Return (x, y) of the center of cell containing provided text 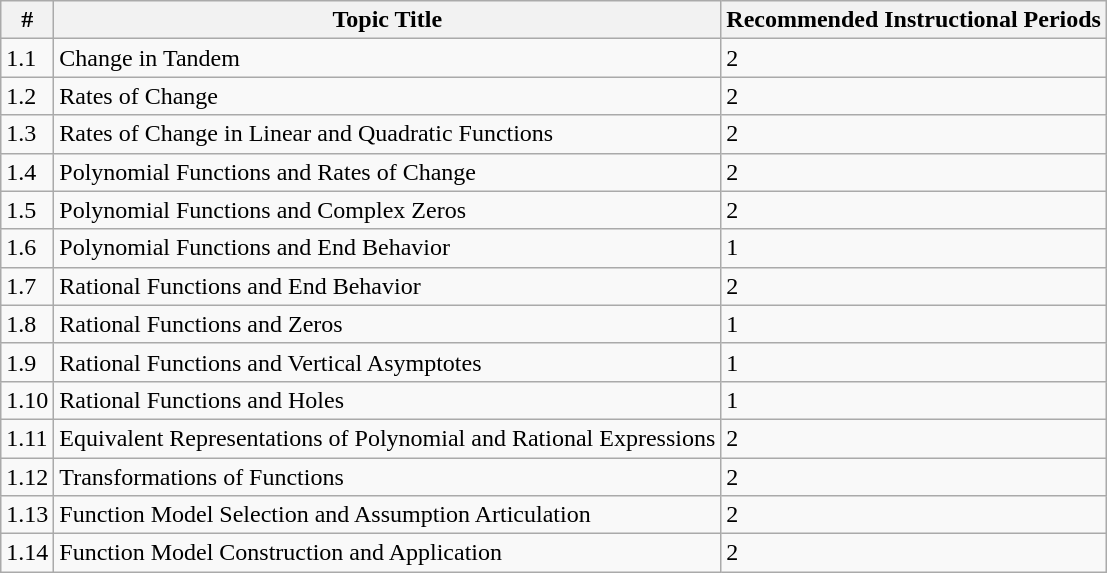
1.7 (28, 286)
Function Model Construction and Application (388, 553)
1.14 (28, 553)
Rational Functions and End Behavior (388, 286)
Rates of Change in Linear and Quadratic Functions (388, 134)
Rational Functions and Holes (388, 400)
Polynomial Functions and Complex Zeros (388, 210)
Recommended Instructional Periods (914, 20)
Polynomial Functions and End Behavior (388, 248)
1.3 (28, 134)
1.5 (28, 210)
1.12 (28, 477)
1.10 (28, 400)
1.4 (28, 172)
1.9 (28, 362)
1.13 (28, 515)
Topic Title (388, 20)
Function Model Selection and Assumption Articulation (388, 515)
1.6 (28, 248)
Equivalent Representations of Polynomial and Rational Expressions (388, 438)
Rational Functions and Zeros (388, 324)
# (28, 20)
1.8 (28, 324)
Rates of Change (388, 96)
Change in Tandem (388, 58)
Rational Functions and Vertical Asymptotes (388, 362)
Transformations of Functions (388, 477)
1.1 (28, 58)
Polynomial Functions and Rates of Change (388, 172)
1.2 (28, 96)
1.11 (28, 438)
